Pinpoint the cell where the given text exists, returning its (X, Y) midpoint coordinate. 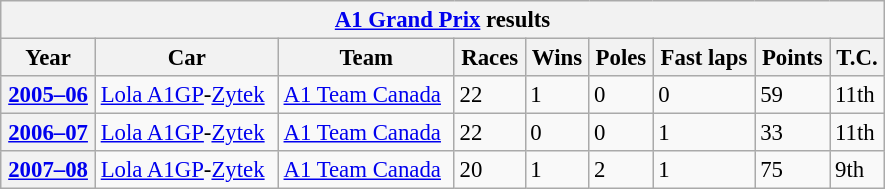
2006–07 (48, 133)
2 (621, 170)
9th (858, 170)
75 (792, 170)
59 (792, 95)
Points (792, 58)
2005–06 (48, 95)
Fast laps (704, 58)
33 (792, 133)
Car (186, 58)
A1 Grand Prix results (443, 20)
Team (366, 58)
20 (490, 170)
2007–08 (48, 170)
Year (48, 58)
Wins (557, 58)
Races (490, 58)
Poles (621, 58)
T.C. (858, 58)
